Extract the (x, y) coordinate from the center of the cell holding the provided text.  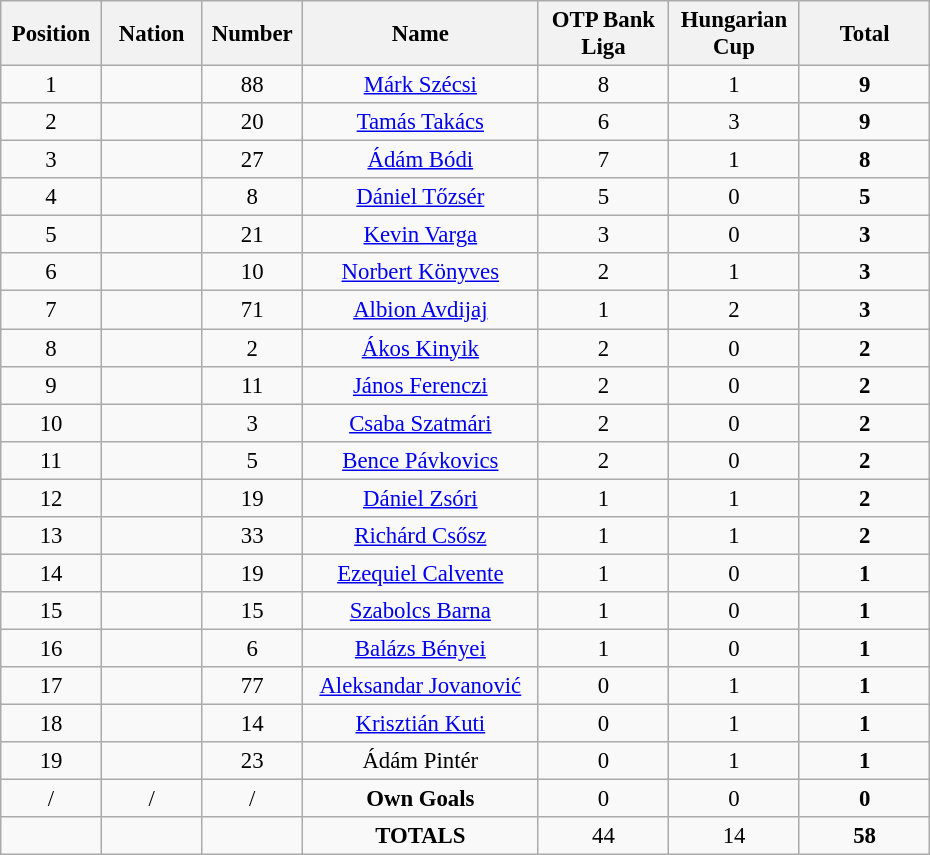
Ádám Bódi (421, 160)
20 (252, 122)
Krisztián Kuti (421, 724)
Own Goals (421, 799)
Csaba Szatmári (421, 423)
71 (252, 310)
Number (252, 34)
21 (252, 235)
Márk Szécsi (421, 85)
Nation (152, 34)
4 (52, 197)
Tamás Takács (421, 122)
23 (252, 761)
Ákos Kinyik (421, 348)
Kevin Varga (421, 235)
88 (252, 85)
Aleksandar Jovanović (421, 686)
44 (604, 836)
Hungarian Cup (734, 34)
27 (252, 160)
OTP Bank Liga (604, 34)
77 (252, 686)
Position (52, 34)
12 (52, 498)
Ezequiel Calvente (421, 573)
Dániel Zsóri (421, 498)
Norbert Könyves (421, 273)
Dániel Tőzsér (421, 197)
Name (421, 34)
Balázs Bényei (421, 648)
Richárd Csősz (421, 536)
33 (252, 536)
TOTALS (421, 836)
Szabolcs Barna (421, 611)
18 (52, 724)
13 (52, 536)
János Ferenczi (421, 385)
16 (52, 648)
17 (52, 686)
Bence Pávkovics (421, 460)
Ádám Pintér (421, 761)
Total (864, 34)
Albion Avdijaj (421, 310)
58 (864, 836)
